Determine the [X, Y] coordinate at the center of the cell enclosing the given text.  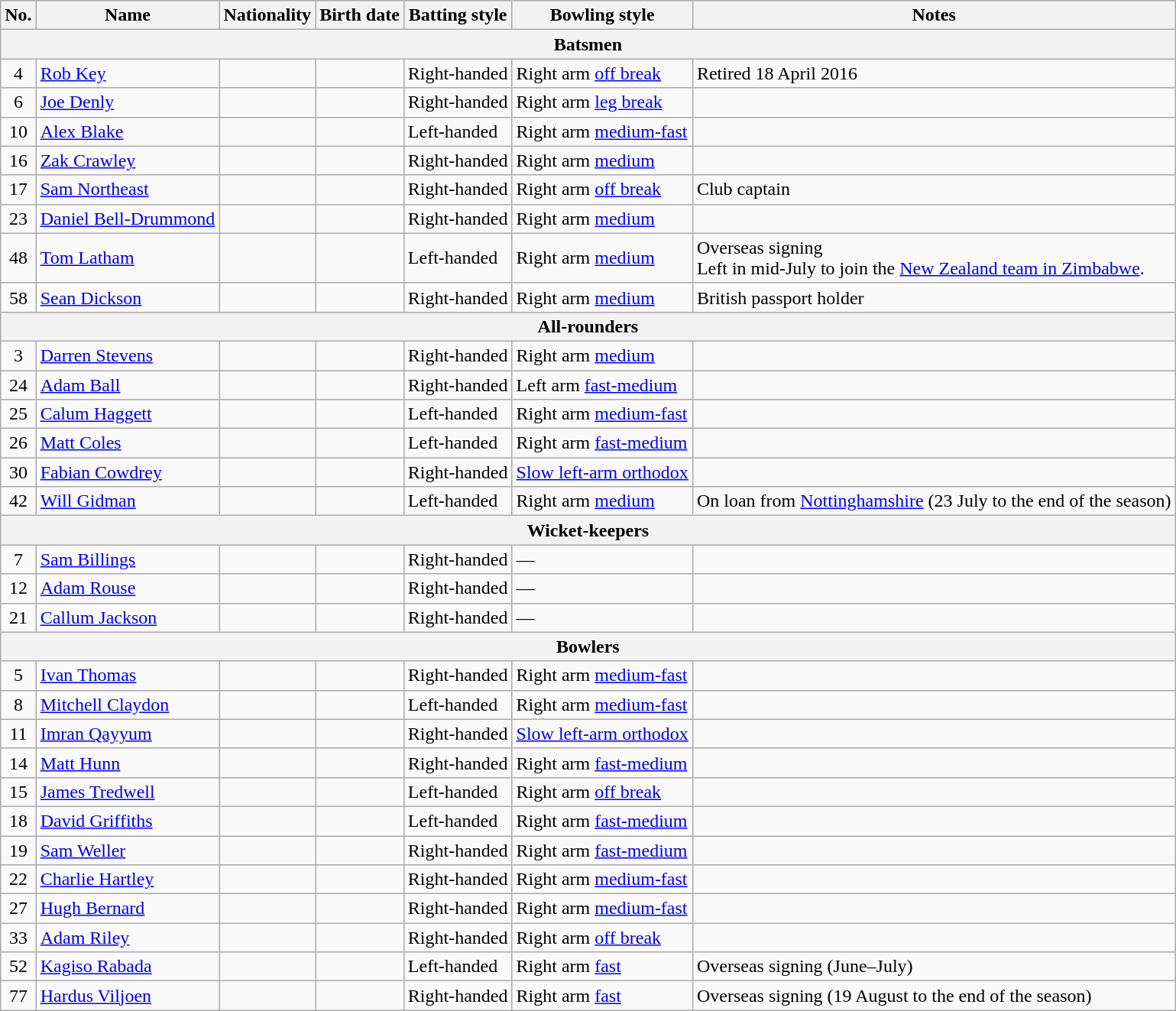
James Tredwell [128, 792]
Nationality [267, 15]
Name [128, 15]
42 [18, 501]
Overseas signingLeft in mid-July to join the New Zealand team in Zimbabwe. [934, 258]
Will Gidman [128, 501]
11 [18, 734]
Batting style [458, 15]
77 [18, 996]
25 [18, 414]
7 [18, 559]
4 [18, 73]
Imran Qayyum [128, 734]
Adam Rouse [128, 588]
17 [18, 190]
Sam Northeast [128, 190]
Sam Weller [128, 851]
Bowlers [588, 646]
British passport holder [934, 297]
Right arm leg break [602, 102]
All-rounders [588, 326]
30 [18, 472]
Left arm fast-medium [602, 384]
23 [18, 219]
12 [18, 588]
Matt Hunn [128, 763]
No. [18, 15]
Rob Key [128, 73]
Birth date [360, 15]
26 [18, 443]
Matt Coles [128, 443]
Mitchell Claydon [128, 705]
58 [18, 297]
27 [18, 909]
Callum Jackson [128, 617]
Calum Haggett [128, 414]
Daniel Bell-Drummond [128, 219]
24 [18, 384]
Wicket-keepers [588, 530]
16 [18, 160]
Sam Billings [128, 559]
Hugh Bernard [128, 909]
Batsmen [588, 44]
Tom Latham [128, 258]
Adam Riley [128, 938]
3 [18, 355]
8 [18, 705]
Alex Blake [128, 131]
Charlie Hartley [128, 880]
Zak Crawley [128, 160]
Overseas signing (June–July) [934, 967]
14 [18, 763]
Adam Ball [128, 384]
Fabian Cowdrey [128, 472]
Retired 18 April 2016 [934, 73]
21 [18, 617]
6 [18, 102]
52 [18, 967]
Darren Stevens [128, 355]
Joe Denly [128, 102]
On loan from Nottinghamshire (23 July to the end of the season) [934, 501]
Kagiso Rabada [128, 967]
Hardus Viljoen [128, 996]
19 [18, 851]
Notes [934, 15]
Bowling style [602, 15]
Ivan Thomas [128, 676]
33 [18, 938]
Sean Dickson [128, 297]
48 [18, 258]
David Griffiths [128, 821]
Club captain [934, 190]
Overseas signing (19 August to the end of the season) [934, 996]
10 [18, 131]
5 [18, 676]
22 [18, 880]
15 [18, 792]
18 [18, 821]
